Locate the cell with the specified text and output its (X, Y) center coordinate. 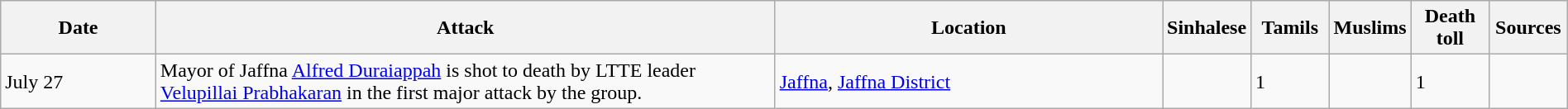
Mayor of Jaffna Alfred Duraiappah is shot to death by LTTE leader Velupillai Prabhakaran in the first major attack by the group. (465, 81)
Tamils (1290, 28)
July 27 (79, 81)
Death toll (1450, 28)
Location (968, 28)
Date (79, 28)
Sources (1528, 28)
Jaffna, Jaffna District (968, 81)
Attack (465, 28)
Sinhalese (1207, 28)
Muslims (1370, 28)
